Detect which cell encompasses the target text, then output its [x, y] center coordinate. 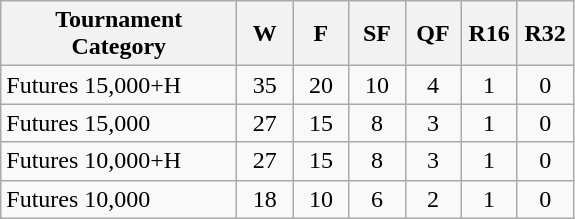
Futures 15,000 [119, 123]
35 [265, 85]
F [321, 34]
R32 [545, 34]
2 [433, 199]
QF [433, 34]
18 [265, 199]
20 [321, 85]
SF [377, 34]
6 [377, 199]
W [265, 34]
4 [433, 85]
R16 [489, 34]
Futures 15,000+H [119, 85]
Futures 10,000 [119, 199]
Tournament Category [119, 34]
Futures 10,000+H [119, 161]
